Return the (x, y) coordinate for the center point of the cell that contains the specified text.  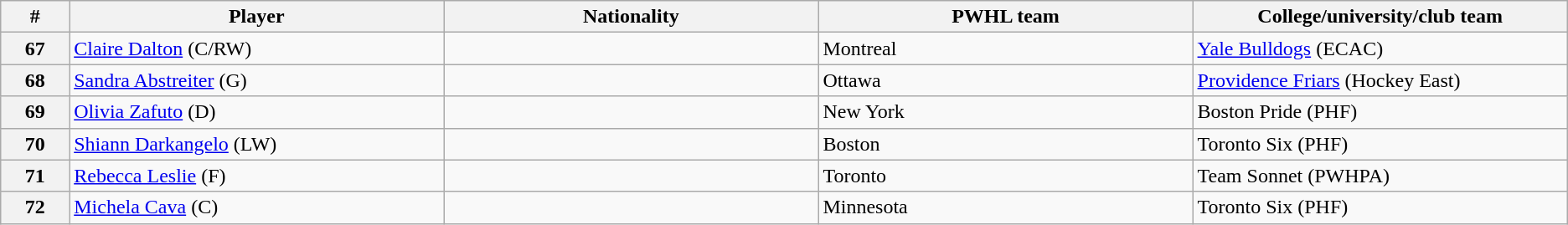
Ottawa (1005, 80)
Michela Cava (C) (256, 207)
67 (35, 49)
Yale Bulldogs (ECAC) (1380, 49)
PWHL team (1005, 17)
Claire Dalton (C/RW) (256, 49)
Boston (1005, 144)
Shiann Darkangelo (LW) (256, 144)
Nationality (632, 17)
Olivia Zafuto (D) (256, 112)
Minnesota (1005, 207)
Rebecca Leslie (F) (256, 176)
71 (35, 176)
Player (256, 17)
72 (35, 207)
New York (1005, 112)
Boston Pride (PHF) (1380, 112)
69 (35, 112)
Team Sonnet (PWHPA) (1380, 176)
Montreal (1005, 49)
Providence Friars (Hockey East) (1380, 80)
College/university/club team (1380, 17)
68 (35, 80)
Toronto (1005, 176)
Sandra Abstreiter (G) (256, 80)
# (35, 17)
70 (35, 144)
